Capture the cell that displays the provided text and extract its [X, Y] central coordinate. 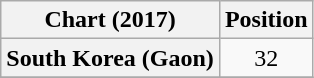
South Korea (Gaon) [110, 58]
Position [266, 20]
32 [266, 58]
Chart (2017) [110, 20]
